Return the (X, Y) coordinate for the center point of the cell that contains the specified text.  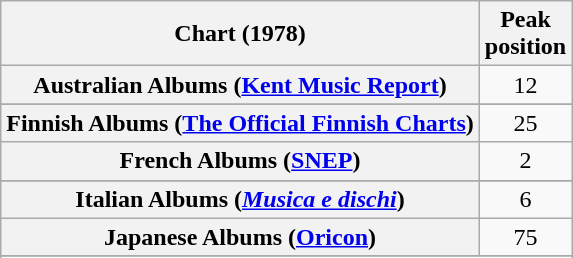
French Albums (SNEP) (240, 161)
Finnish Albums (The Official Finnish Charts) (240, 123)
Chart (1978) (240, 34)
Japanese Albums (Oricon) (240, 237)
12 (525, 85)
2 (525, 161)
6 (525, 199)
25 (525, 123)
Peakposition (525, 34)
Italian Albums (Musica e dischi) (240, 199)
75 (525, 237)
Australian Albums (Kent Music Report) (240, 85)
